For the text-containing cell, return its midpoint in [X, Y] coordinate format. 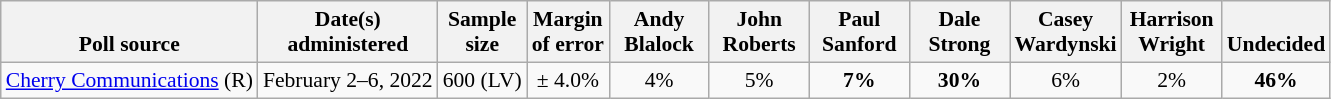
Marginof error [568, 32]
46% [1276, 80]
4% [659, 80]
Poll source [130, 32]
JohnRoberts [759, 32]
Cherry Communications (R) [130, 80]
Samplesize [482, 32]
DaleStrong [959, 32]
February 2–6, 2022 [348, 80]
Undecided [1276, 32]
PaulSanford [859, 32]
7% [859, 80]
Date(s)administered [348, 32]
± 4.0% [568, 80]
AndyBlalock [659, 32]
CaseyWardynski [1066, 32]
2% [1172, 80]
600 (LV) [482, 80]
HarrisonWright [1172, 32]
6% [1066, 80]
30% [959, 80]
5% [759, 80]
